Identify which cell holds the provided text, then report its [x, y] central coordinate. 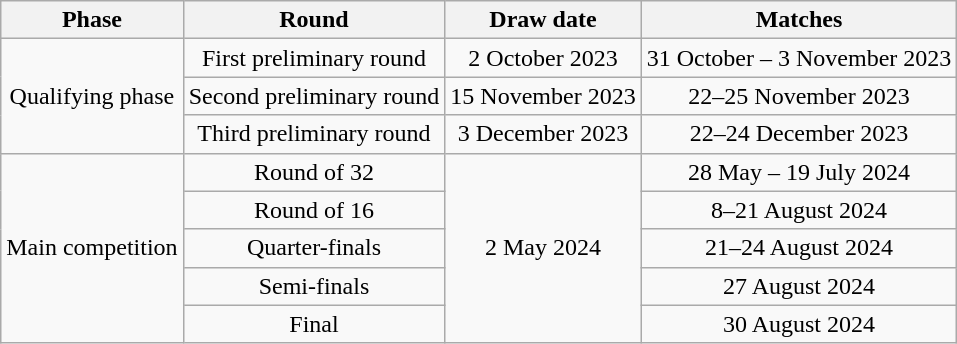
28 May – 19 July 2024 [799, 172]
Round [314, 20]
Phase [92, 20]
2 October 2023 [543, 58]
Second preliminary round [314, 96]
21–24 August 2024 [799, 248]
15 November 2023 [543, 96]
27 August 2024 [799, 286]
Draw date [543, 20]
Semi-finals [314, 286]
Qualifying phase [92, 96]
3 December 2023 [543, 134]
Matches [799, 20]
Quarter-finals [314, 248]
22–25 November 2023 [799, 96]
Final [314, 324]
31 October – 3 November 2023 [799, 58]
Main competition [92, 248]
30 August 2024 [799, 324]
8–21 August 2024 [799, 210]
First preliminary round [314, 58]
2 May 2024 [543, 248]
Third preliminary round [314, 134]
Round of 32 [314, 172]
Round of 16 [314, 210]
22–24 December 2023 [799, 134]
